Capture the cell that displays the provided text and extract its [x, y] central coordinate. 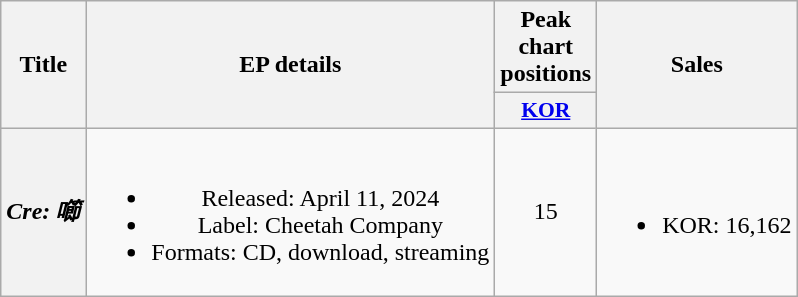
KOR: 16,162 [697, 212]
EP details [290, 65]
Title [44, 65]
15 [546, 212]
Peak chart positions [546, 47]
Cre: 㘉 [44, 212]
Sales [697, 65]
Released: April 11, 2024Label: Cheetah CompanyFormats: CD, download, streaming [290, 212]
KOR [546, 111]
